Output the [x, y] coordinate of the center of the cell containing the given text.  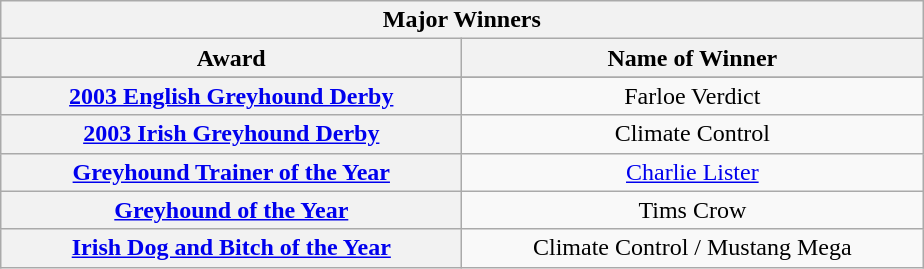
Award [232, 58]
Climate Control / Mustang Mega [692, 248]
Charlie Lister [692, 172]
Irish Dog and Bitch of the Year [232, 248]
2003 English Greyhound Derby [232, 96]
2003 Irish Greyhound Derby [232, 134]
Greyhound Trainer of the Year [232, 172]
Farloe Verdict [692, 96]
Name of Winner [692, 58]
Tims Crow [692, 210]
Climate Control [692, 134]
Major Winners [462, 20]
Greyhound of the Year [232, 210]
